Return the (X, Y) coordinate for the center point of the cell that contains the specified text.  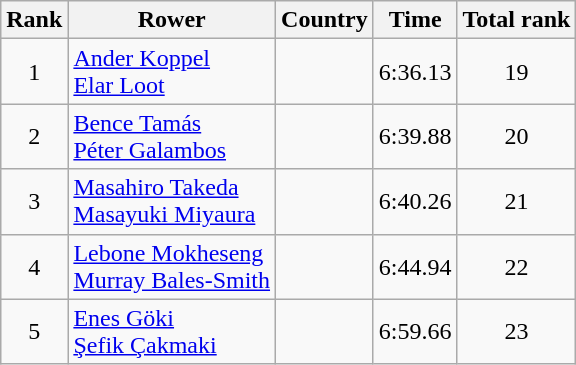
6:40.26 (415, 202)
Lebone MokhesengMurray Bales-Smith (172, 266)
21 (516, 202)
6:59.66 (415, 332)
Enes GökiŞefik Çakmaki (172, 332)
Masahiro TakedaMasayuki Miyaura (172, 202)
Bence TamásPéter Galambos (172, 136)
2 (34, 136)
23 (516, 332)
Country (325, 20)
5 (34, 332)
Total rank (516, 20)
1 (34, 72)
Rower (172, 20)
20 (516, 136)
6:39.88 (415, 136)
19 (516, 72)
3 (34, 202)
Ander KoppelElar Loot (172, 72)
22 (516, 266)
6:44.94 (415, 266)
4 (34, 266)
6:36.13 (415, 72)
Time (415, 20)
Rank (34, 20)
